Identify which cell holds the provided text, then report its [x, y] central coordinate. 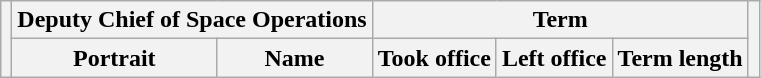
Deputy Chief of Space Operations [192, 20]
Took office [434, 58]
Portrait [114, 58]
Left office [554, 58]
Term [560, 20]
Term length [680, 58]
Name [294, 58]
